Extract the [X, Y] coordinate from the center of the cell holding the provided text.  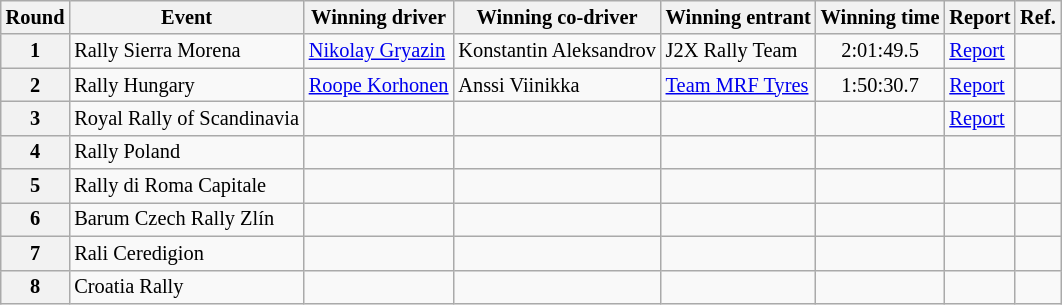
3 [36, 118]
Rally Poland [186, 152]
Winning time [880, 17]
Ref. [1038, 17]
Konstantin Aleksandrov [556, 51]
Anssi Viinikka [556, 85]
Royal Rally of Scandinavia [186, 118]
7 [36, 253]
1:50:30.7 [880, 85]
Event [186, 17]
5 [36, 186]
Team MRF Tyres [738, 85]
Winning co-driver [556, 17]
Rally Sierra Morena [186, 51]
Round [36, 17]
Barum Czech Rally Zlín [186, 219]
2:01:49.5 [880, 51]
8 [36, 287]
Croatia Rally [186, 287]
Rally di Roma Capitale [186, 186]
Nikolay Gryazin [379, 51]
1 [36, 51]
6 [36, 219]
Winning driver [379, 17]
2 [36, 85]
Rally Hungary [186, 85]
Winning entrant [738, 17]
Rali Ceredigion [186, 253]
J2X Rally Team [738, 51]
Roope Korhonen [379, 85]
4 [36, 152]
